Output the [x, y] coordinate of the center of the cell containing the given text.  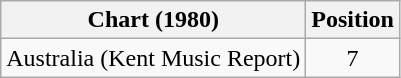
Position [353, 20]
Chart (1980) [154, 20]
7 [353, 58]
Australia (Kent Music Report) [154, 58]
